Return [x, y] of the center of cell containing provided text 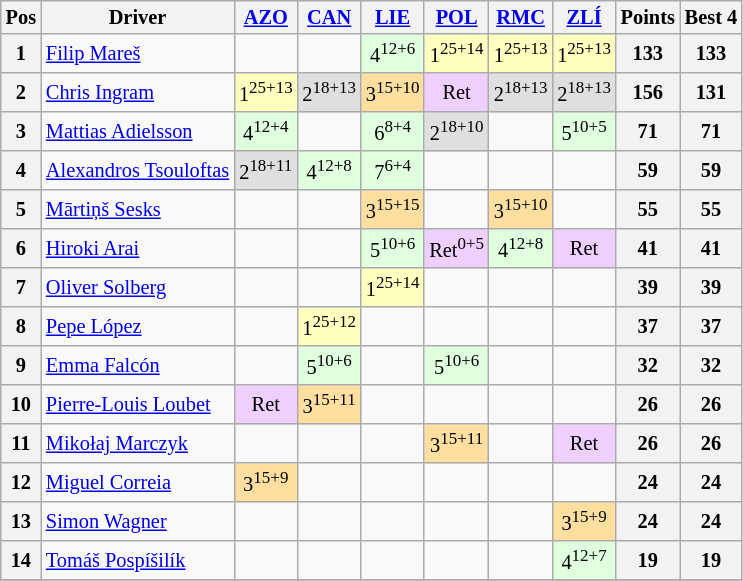
Simon Wagner [138, 520]
Filip Mareš [138, 54]
Oliver Solberg [138, 288]
2 [21, 92]
Mattias Adielsson [138, 132]
CAN [328, 17]
14 [21, 560]
510+5 [584, 132]
218+11 [266, 170]
Pierre-Louis Loubet [138, 404]
AZO [266, 17]
4 [21, 170]
412+4 [266, 132]
76+4 [392, 170]
3 [21, 132]
Mikołaj Marczyk [138, 444]
Alexandros Tsouloftas [138, 170]
68+4 [392, 132]
Driver [138, 17]
Miguel Correia [138, 482]
Tomáš Pospíšilík [138, 560]
1 [21, 54]
10 [21, 404]
13 [21, 520]
Best 4 [711, 17]
Hiroki Arai [138, 248]
8 [21, 326]
Pepe López [138, 326]
11 [21, 444]
Points [648, 17]
ZLÍ [584, 17]
6 [21, 248]
LIE [392, 17]
5 [21, 210]
Chris Ingram [138, 92]
125+12 [328, 326]
412+6 [392, 54]
131 [711, 92]
Mārtiņš Sesks [138, 210]
315+15 [392, 210]
RMC [520, 17]
412+7 [584, 560]
12 [21, 482]
218+10 [456, 132]
Ret0+5 [456, 248]
Pos [21, 17]
7 [21, 288]
9 [21, 366]
156 [648, 92]
Emma Falcón [138, 366]
POL [456, 17]
